Capture the cell that displays the provided text and extract its [X, Y] central coordinate. 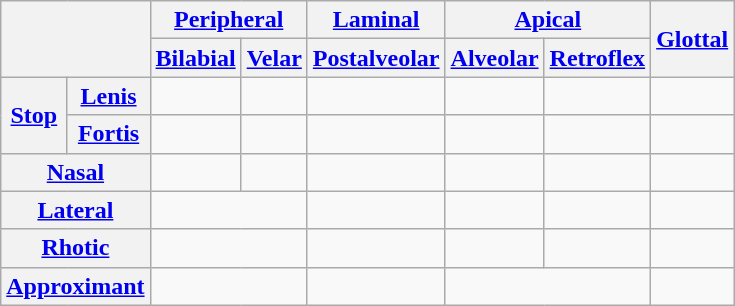
Approximant [76, 286]
Postalveolar [376, 58]
Apical [548, 20]
Rhotic [76, 248]
Retroflex [598, 58]
Alveolar [494, 58]
Fortis [108, 134]
Bilabial [196, 58]
Stop [34, 115]
Laminal [376, 20]
Velar [274, 58]
Lateral [76, 210]
Peripheral [228, 20]
Glottal [692, 39]
Nasal [76, 172]
Lenis [108, 96]
